Scan for the cell matching the given text and deliver its [X, Y] coordinate at center. 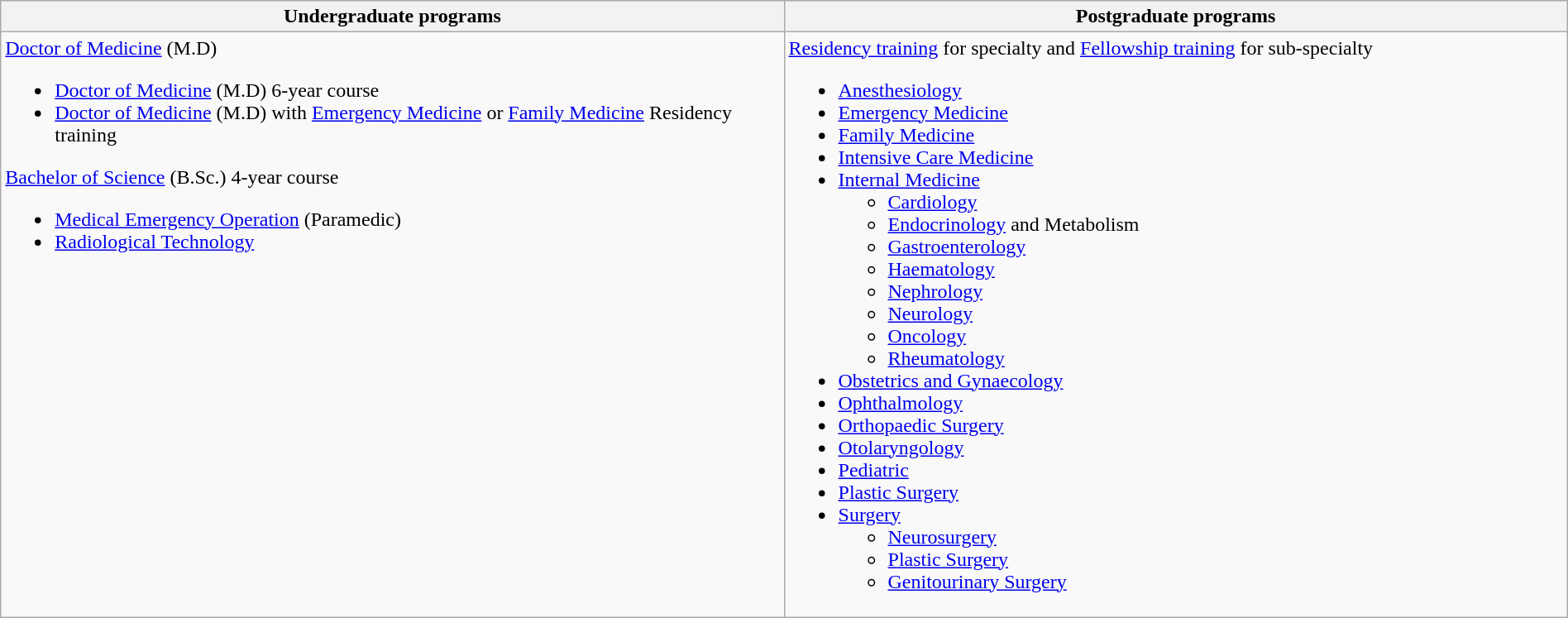
Undergraduate programs [392, 17]
Postgraduate programs [1176, 17]
